Search for the cell housing the specified text and yield its [X, Y] center coordinate. 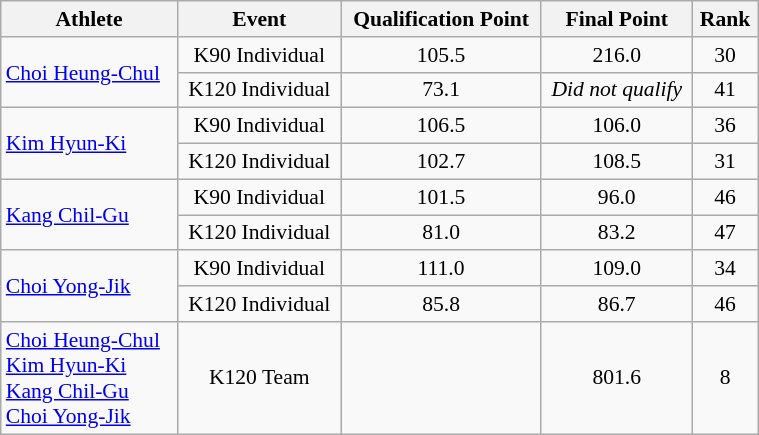
Athlete [90, 19]
86.7 [616, 304]
30 [724, 55]
36 [724, 126]
109.0 [616, 269]
96.0 [616, 197]
106.5 [441, 126]
81.0 [441, 233]
34 [724, 269]
108.5 [616, 162]
K120 Team [259, 378]
801.6 [616, 378]
102.7 [441, 162]
8 [724, 378]
Event [259, 19]
47 [724, 233]
Choi Heung-Chul [90, 72]
111.0 [441, 269]
83.2 [616, 233]
105.5 [441, 55]
41 [724, 90]
73.1 [441, 90]
Choi Heung-ChulKim Hyun-Ki Kang Chil-Gu Choi Yong-Jik [90, 378]
Qualification Point [441, 19]
Did not qualify [616, 90]
106.0 [616, 126]
216.0 [616, 55]
101.5 [441, 197]
Choi Yong-Jik [90, 286]
Final Point [616, 19]
Kim Hyun-Ki [90, 144]
Rank [724, 19]
Kang Chil-Gu [90, 214]
31 [724, 162]
85.8 [441, 304]
